Detect which cell encompasses the target text, then output its (x, y) center coordinate. 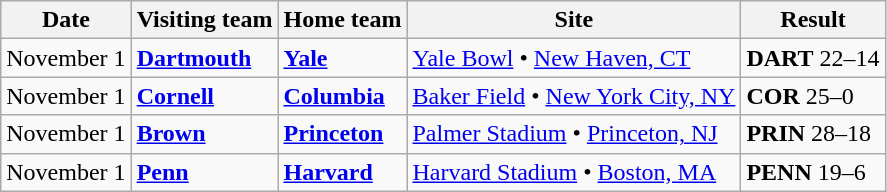
PENN 19–6 (813, 172)
Harvard Stadium • Boston, MA (574, 172)
Columbia (342, 96)
COR 25–0 (813, 96)
Harvard (342, 172)
Cornell (204, 96)
Penn (204, 172)
Site (574, 20)
Visiting team (204, 20)
Home team (342, 20)
Result (813, 20)
DART 22–14 (813, 58)
Baker Field • New York City, NY (574, 96)
Dartmouth (204, 58)
Princeton (342, 134)
Yale (342, 58)
Yale Bowl • New Haven, CT (574, 58)
Brown (204, 134)
PRIN 28–18 (813, 134)
Palmer Stadium • Princeton, NJ (574, 134)
Date (66, 20)
